For the text-containing cell, return its midpoint in [X, Y] coordinate format. 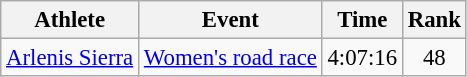
Women's road race [231, 58]
Arlenis Sierra [70, 58]
4:07:16 [362, 58]
Time [362, 20]
Athlete [70, 20]
Event [231, 20]
48 [434, 58]
Rank [434, 20]
